Find where the given text appears and provide that cell's center as [x, y] coordinate. 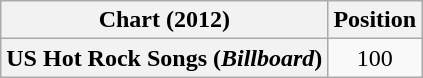
US Hot Rock Songs (Billboard) [164, 58]
100 [375, 58]
Position [375, 20]
Chart (2012) [164, 20]
